Search for the cell housing the specified text and yield its [X, Y] center coordinate. 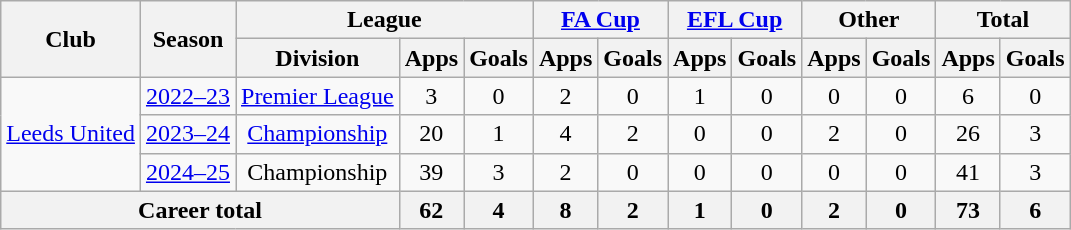
62 [431, 210]
2022–23 [188, 96]
2024–25 [188, 172]
20 [431, 134]
Division [318, 58]
Career total [200, 210]
Club [71, 39]
39 [431, 172]
Season [188, 39]
8 [565, 210]
FA Cup [600, 20]
2023–24 [188, 134]
26 [968, 134]
Premier League [318, 96]
League [385, 20]
Total [1003, 20]
41 [968, 172]
Leeds United [71, 134]
EFL Cup [735, 20]
73 [968, 210]
Other [869, 20]
